Identify which cell holds the provided text, then report its (X, Y) central coordinate. 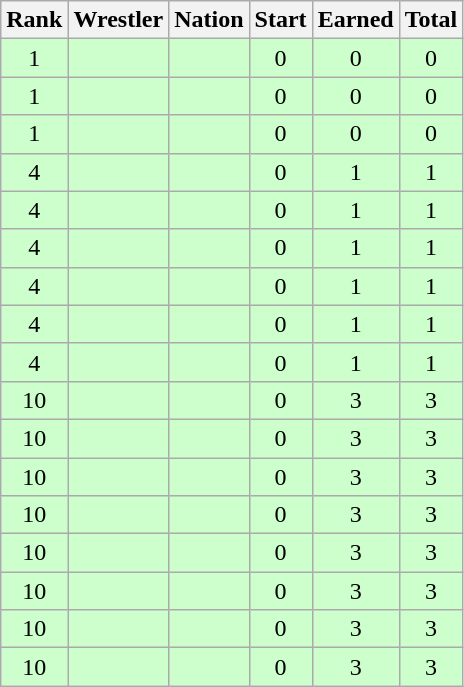
Total (431, 20)
Start (280, 20)
Rank (34, 20)
Nation (209, 20)
Wrestler (118, 20)
Earned (356, 20)
